Output the [X, Y] coordinate of the center of the cell containing the given text.  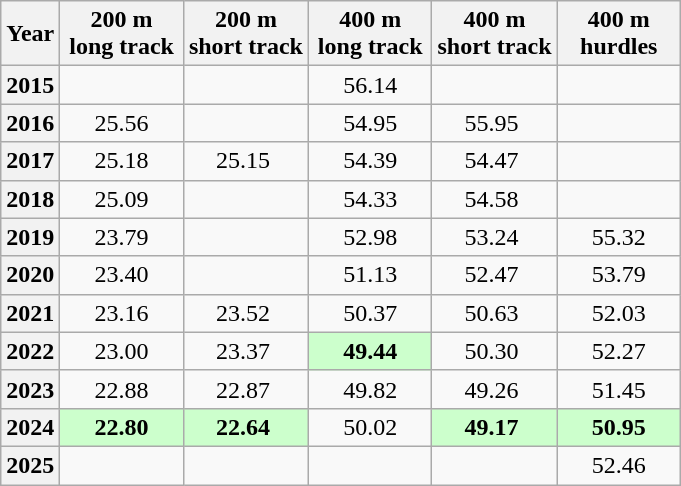
53.79 [619, 275]
200 mshort track [246, 34]
22.88 [122, 389]
23.52 [246, 313]
2019 [30, 237]
49.82 [370, 389]
55.95 [494, 123]
2015 [30, 85]
400 mhurdles [619, 34]
22.64 [246, 427]
Year [30, 34]
56.14 [370, 85]
50.63 [494, 313]
2025 [30, 465]
53.24 [494, 237]
54.33 [370, 199]
54.39 [370, 161]
52.47 [494, 275]
25.18 [122, 161]
49.26 [494, 389]
51.13 [370, 275]
50.02 [370, 427]
25.56 [122, 123]
22.87 [246, 389]
2024 [30, 427]
2023 [30, 389]
49.17 [494, 427]
23.00 [122, 351]
50.95 [619, 427]
52.03 [619, 313]
2021 [30, 313]
23.37 [246, 351]
51.45 [619, 389]
52.27 [619, 351]
200 mlong track [122, 34]
50.30 [494, 351]
2017 [30, 161]
400 mlong track [370, 34]
49.44 [370, 351]
2022 [30, 351]
54.58 [494, 199]
2018 [30, 199]
25.09 [122, 199]
2020 [30, 275]
23.79 [122, 237]
23.40 [122, 275]
52.46 [619, 465]
2016 [30, 123]
25.15 [246, 161]
22.80 [122, 427]
54.47 [494, 161]
400 mshort track [494, 34]
50.37 [370, 313]
55.32 [619, 237]
54.95 [370, 123]
23.16 [122, 313]
52.98 [370, 237]
